Find where the given text appears and provide that cell's center as [x, y] coordinate. 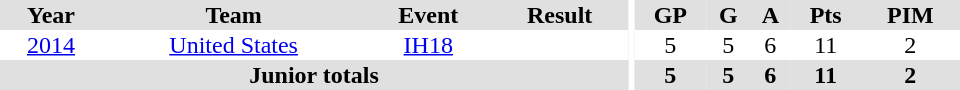
United States [234, 45]
Team [234, 15]
IH18 [428, 45]
Event [428, 15]
2014 [51, 45]
A [770, 15]
G [728, 15]
PIM [910, 15]
Pts [826, 15]
GP [670, 15]
Year [51, 15]
Junior totals [314, 75]
Result [560, 15]
